Find where the given text appears and provide that cell's center as (X, Y) coordinate. 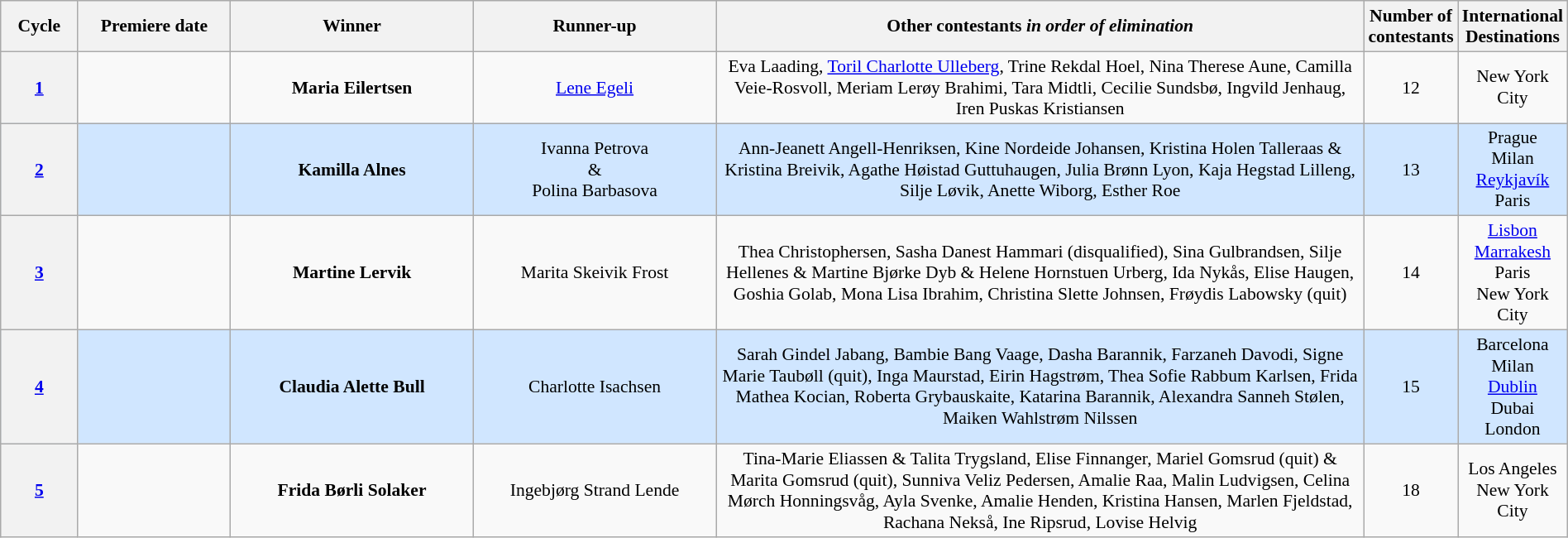
3 (40, 273)
18 (1411, 490)
Cycle (40, 26)
Maria Eilertsen (352, 88)
Martine Lervik (352, 273)
12 (1411, 88)
LisbonMarrakeshParisNew York City (1513, 273)
Los AngelesNew York City (1513, 490)
13 (1411, 170)
Frida Børli Solaker (352, 490)
2 (40, 170)
Premiere date (154, 26)
5 (40, 490)
Marita Skeivik Frost (595, 273)
4 (40, 387)
Charlotte Isachsen (595, 387)
PragueMilanReykjavíkParis (1513, 170)
Runner-up (595, 26)
Number of contestants (1411, 26)
Kamilla Alnes (352, 170)
Lene Egeli (595, 88)
International Destinations (1513, 26)
Other contestants in order of elimination (1040, 26)
14 (1411, 273)
BarcelonaMilanDublinDubaiLondon (1513, 387)
Ingebjørg Strand Lende (595, 490)
Winner (352, 26)
15 (1411, 387)
Claudia Alette Bull (352, 387)
1 (40, 88)
Ivanna Petrova& Polina Barbasova (595, 170)
New York City (1513, 88)
